Search for the cell housing the specified text and yield its [X, Y] center coordinate. 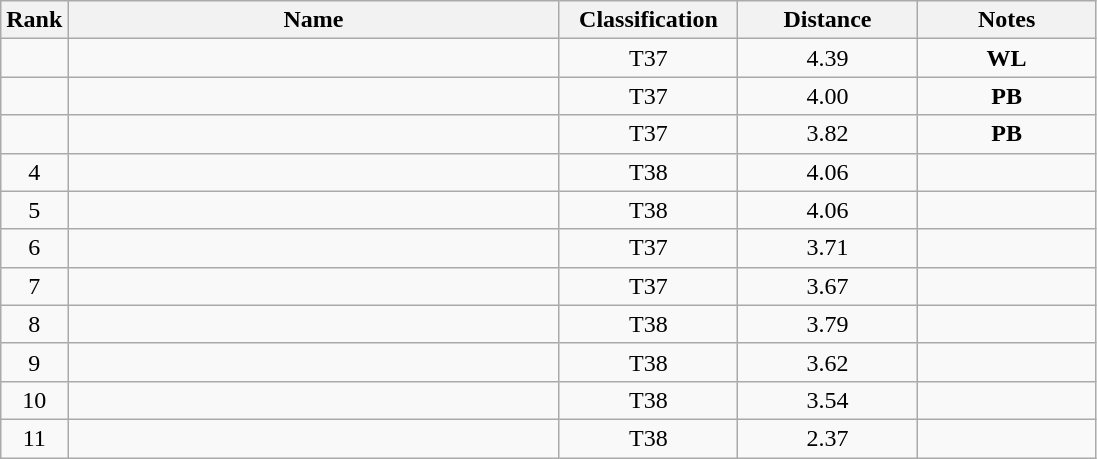
3.71 [828, 248]
Distance [828, 20]
Rank [34, 20]
3.79 [828, 324]
Classification [648, 20]
Notes [1006, 20]
6 [34, 248]
3.67 [828, 286]
4 [34, 172]
WL [1006, 58]
2.37 [828, 438]
8 [34, 324]
7 [34, 286]
3.82 [828, 134]
Name [314, 20]
9 [34, 362]
5 [34, 210]
11 [34, 438]
4.00 [828, 96]
4.39 [828, 58]
10 [34, 400]
3.62 [828, 362]
3.54 [828, 400]
